Determine the [X, Y] coordinate at the center of the cell enclosing the given text.  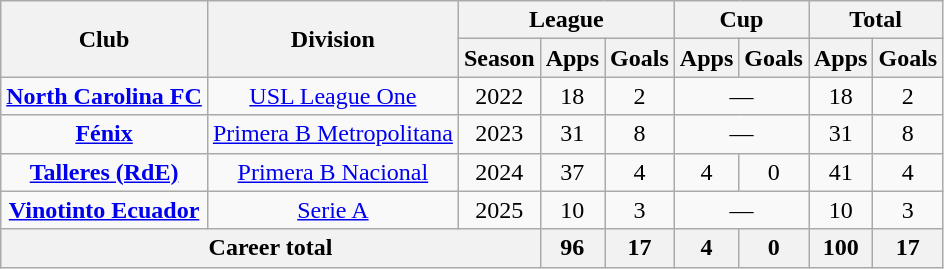
Club [104, 39]
Season [499, 58]
USL League One [332, 96]
37 [572, 172]
Career total [270, 248]
2022 [499, 96]
2023 [499, 134]
Fénix [104, 134]
Talleres (RdE) [104, 172]
100 [840, 248]
Division [332, 39]
Primera B Nacional [332, 172]
North Carolina FC [104, 96]
Primera B Metropolitana [332, 134]
Cup [741, 20]
Vinotinto Ecuador [104, 210]
2024 [499, 172]
Serie A [332, 210]
Total [875, 20]
41 [840, 172]
96 [572, 248]
2025 [499, 210]
League [566, 20]
